For the text-containing cell, return its midpoint in [X, Y] coordinate format. 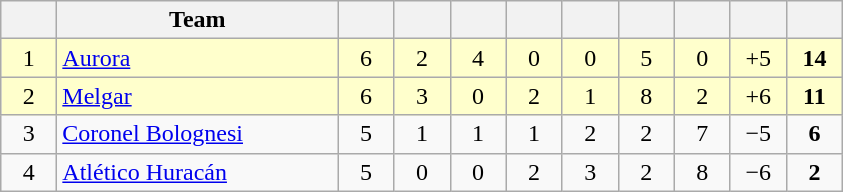
11 [814, 96]
−6 [758, 172]
7 [702, 134]
−5 [758, 134]
Melgar [198, 96]
+6 [758, 96]
+5 [758, 58]
Atlético Huracán [198, 172]
Team [198, 20]
14 [814, 58]
Aurora [198, 58]
Coronel Bolognesi [198, 134]
